Capture the cell that displays the provided text and extract its [x, y] central coordinate. 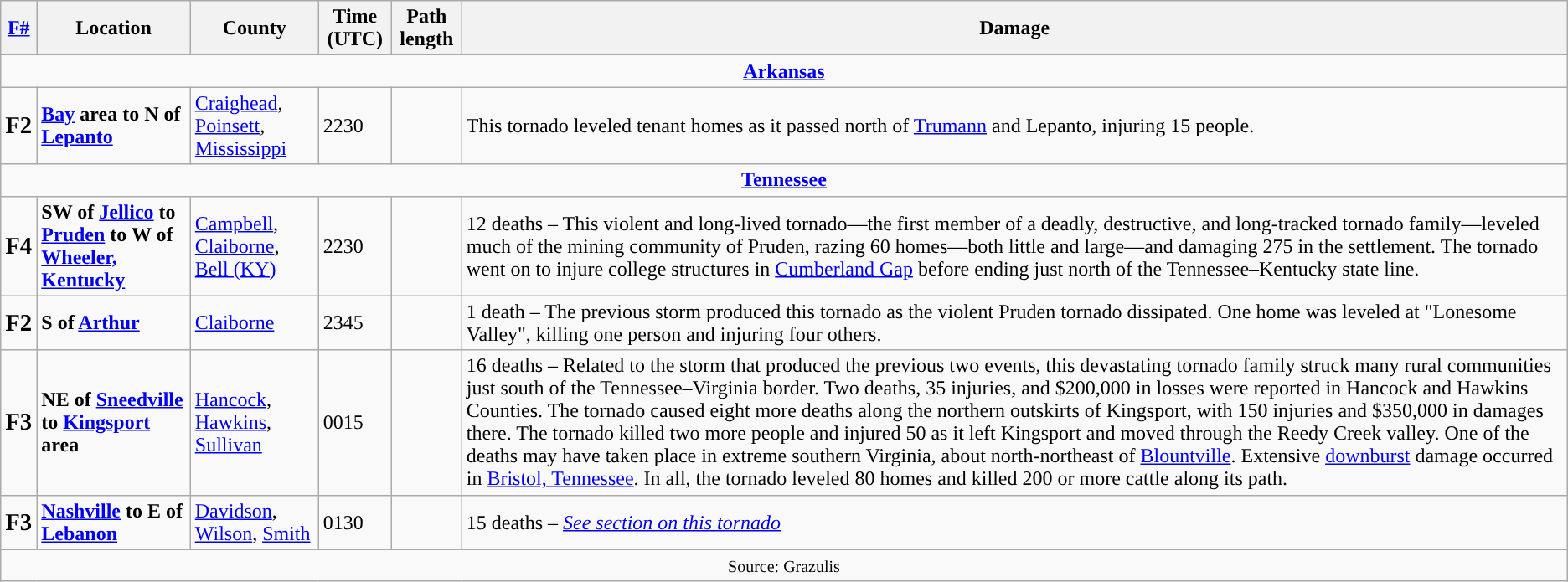
Time (UTC) [355, 28]
2345 [355, 323]
0015 [355, 422]
Path length [426, 28]
Damage [1014, 28]
Location [114, 28]
Bay area to N of Lepanto [114, 126]
F# [18, 28]
Source: Grazulis [784, 565]
This tornado leveled tenant homes as it passed north of Trumann and Lepanto, injuring 15 people. [1014, 126]
Campbell, Claiborne, Bell (KY) [255, 246]
15 deaths – See section on this tornado [1014, 523]
SW of Jellico to Pruden to W of Wheeler, Kentucky [114, 246]
County [255, 28]
NE of Sneedville to Kingsport area [114, 422]
0130 [355, 523]
Arkansas [784, 71]
Tennessee [784, 180]
Davidson, Wilson, Smith [255, 523]
S of Arthur [114, 323]
Nashville to E of Lebanon [114, 523]
Hancock, Hawkins, Sullivan [255, 422]
F4 [18, 246]
Craighead, Poinsett, Mississippi [255, 126]
Claiborne [255, 323]
